Determine the [X, Y] coordinate at the center of the cell enclosing the given text.  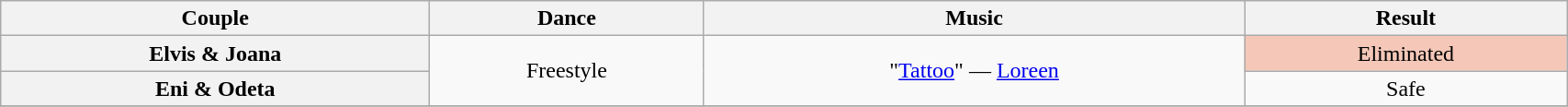
Freestyle [567, 71]
Dance [567, 18]
Elvis & Joana [215, 53]
Couple [215, 18]
Safe [1405, 89]
Eliminated [1405, 53]
Eni & Odeta [215, 89]
"Tattoo" — Loreen [974, 71]
Music [974, 18]
Result [1405, 18]
